Provide the [x, y] coordinate of the cell's center where the given text is located.  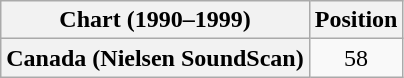
Chart (1990–1999) [155, 20]
Position [356, 20]
58 [356, 58]
Canada (Nielsen SoundScan) [155, 58]
